Determine the (X, Y) coordinate at the center of the cell enclosing the given text.  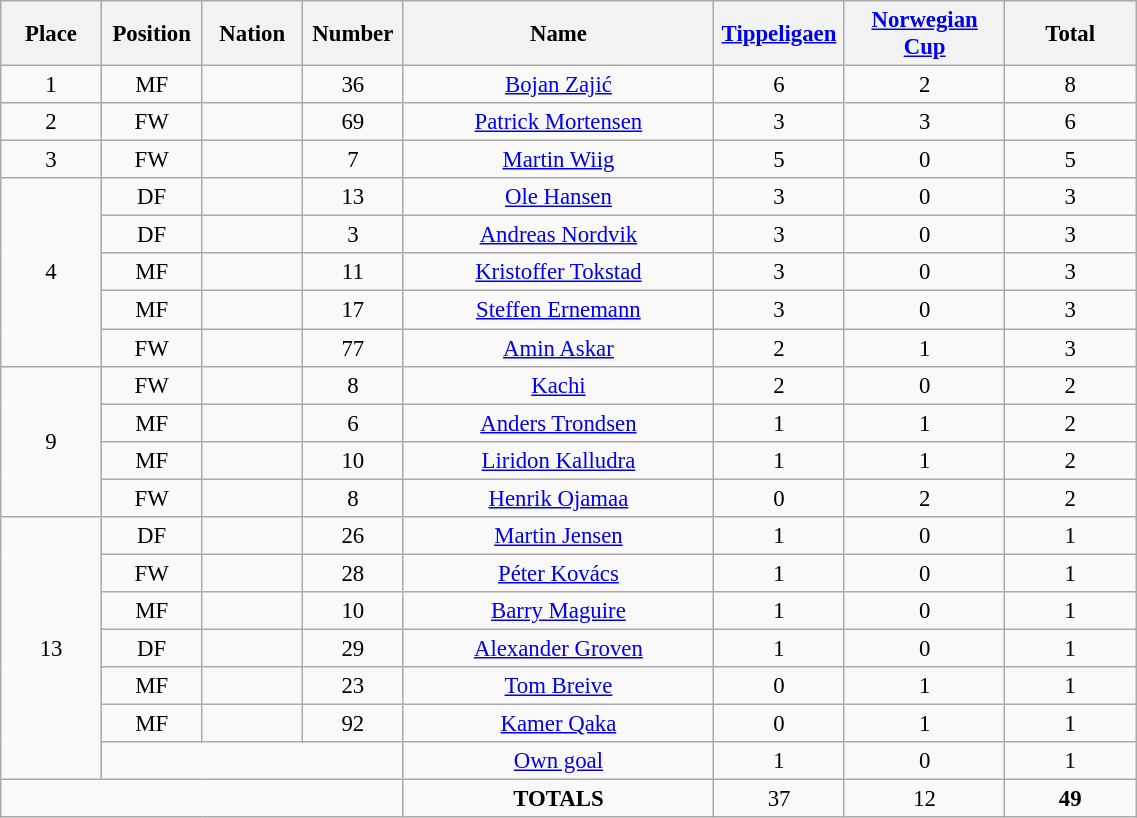
Ole Hansen (558, 197)
Total (1070, 34)
Norwegian Cup (924, 34)
Henrik Ojamaa (558, 498)
28 (354, 573)
Kamer Qaka (558, 724)
Place (52, 34)
77 (354, 348)
TOTALS (558, 799)
17 (354, 310)
Tom Breive (558, 686)
26 (354, 536)
7 (354, 160)
92 (354, 724)
Nation (252, 34)
Barry Maguire (558, 611)
Number (354, 34)
Patrick Mortensen (558, 122)
49 (1070, 799)
36 (354, 85)
Kristoffer Tokstad (558, 273)
Own goal (558, 761)
12 (924, 799)
Andreas Nordvik (558, 235)
Liridon Kalludra (558, 460)
Alexander Groven (558, 648)
Position (152, 34)
Kachi (558, 385)
11 (354, 273)
Tippeligaen (780, 34)
Martin Jensen (558, 536)
69 (354, 122)
23 (354, 686)
9 (52, 441)
Amin Askar (558, 348)
Bojan Zajić (558, 85)
Anders Trondsen (558, 423)
Péter Kovács (558, 573)
4 (52, 272)
29 (354, 648)
37 (780, 799)
Name (558, 34)
Martin Wiig (558, 160)
Steffen Ernemann (558, 310)
